Output the (X, Y) coordinate of the center of the cell containing the given text.  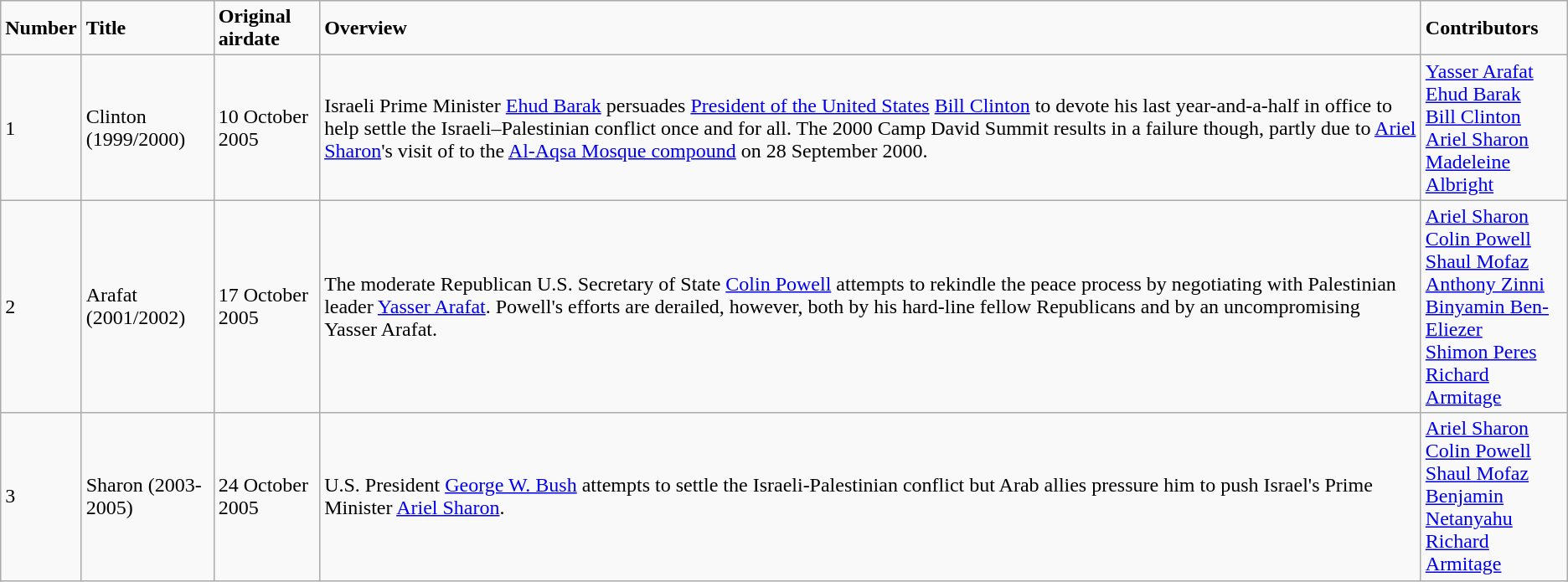
Sharon (2003-2005) (147, 497)
Overview (871, 28)
17 October 2005 (266, 306)
2 (41, 306)
10 October 2005 (266, 127)
Arafat (2001/2002) (147, 306)
3 (41, 497)
Clinton (1999/2000) (147, 127)
Original airdate (266, 28)
1 (41, 127)
Title (147, 28)
24 October 2005 (266, 497)
Yasser ArafatEhud BarakBill ClintonAriel SharonMadeleine Albright (1494, 127)
Number (41, 28)
Contributors (1494, 28)
Ariel SharonColin PowellShaul MofazAnthony ZinniBinyamin Ben-EliezerShimon PeresRichard Armitage (1494, 306)
Ariel SharonColin PowellShaul MofazBenjamin Netanyahu Richard Armitage (1494, 497)
